Return [x, y] of the center of cell containing provided text 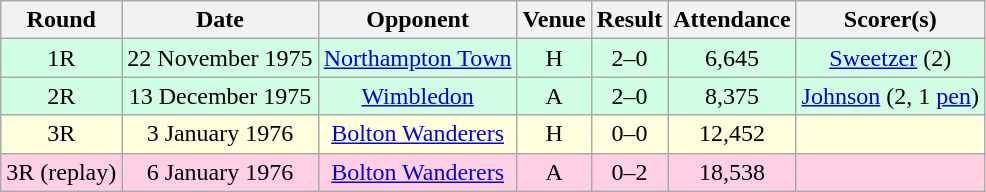
Venue [554, 20]
0–0 [629, 134]
Northampton Town [418, 58]
18,538 [732, 172]
Johnson (2, 1 pen) [890, 96]
22 November 1975 [220, 58]
Result [629, 20]
Opponent [418, 20]
Scorer(s) [890, 20]
3R (replay) [62, 172]
6,645 [732, 58]
0–2 [629, 172]
1R [62, 58]
3 January 1976 [220, 134]
Date [220, 20]
Attendance [732, 20]
13 December 1975 [220, 96]
Round [62, 20]
6 January 1976 [220, 172]
12,452 [732, 134]
8,375 [732, 96]
Sweetzer (2) [890, 58]
2R [62, 96]
Wimbledon [418, 96]
3R [62, 134]
